Determine the (x, y) coordinate at the center of the cell enclosing the given text.  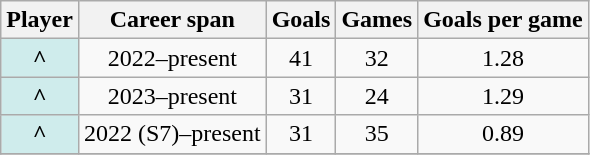
2023–present (172, 96)
Player (40, 20)
Goals per game (504, 20)
Career span (172, 20)
41 (301, 58)
Goals (301, 20)
2022–present (172, 58)
1.28 (504, 58)
2022 (S7)–present (172, 134)
24 (377, 96)
0.89 (504, 134)
Games (377, 20)
35 (377, 134)
1.29 (504, 96)
32 (377, 58)
